Scan for the cell matching the given text and deliver its [x, y] coordinate at center. 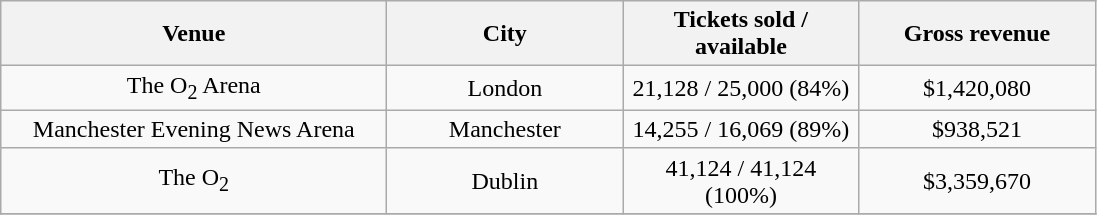
$3,359,670 [977, 180]
Tickets sold / available [741, 34]
The O2 Arena [194, 88]
Manchester [505, 129]
Dublin [505, 180]
Venue [194, 34]
The O2 [194, 180]
$938,521 [977, 129]
City [505, 34]
London [505, 88]
14,255 / 16,069 (89%) [741, 129]
Manchester Evening News Arena [194, 129]
41,124 / 41,124 (100%) [741, 180]
21,128 / 25,000 (84%) [741, 88]
$1,420,080 [977, 88]
Gross revenue [977, 34]
